Locate the cell with the specified text and output its (x, y) center coordinate. 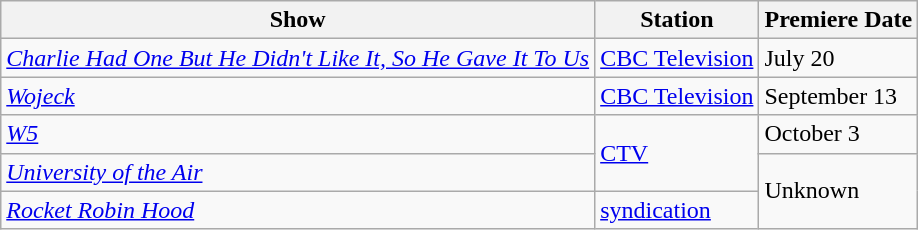
CTV (677, 153)
October 3 (838, 134)
Rocket Robin Hood (298, 210)
Station (677, 20)
Premiere Date (838, 20)
syndication (677, 210)
W5 (298, 134)
Show (298, 20)
University of the Air (298, 172)
July 20 (838, 58)
Unknown (838, 191)
Charlie Had One But He Didn't Like It, So He Gave It To Us (298, 58)
September 13 (838, 96)
Wojeck (298, 96)
